Output the [X, Y] coordinate of the center of the cell containing the given text.  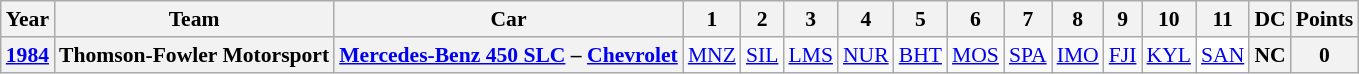
Car [508, 19]
4 [866, 19]
KYL [1169, 55]
Points [1325, 19]
NC [1270, 55]
BHT [920, 55]
5 [920, 19]
1 [712, 19]
Year [28, 19]
8 [1078, 19]
6 [976, 19]
MOS [976, 55]
NUR [866, 55]
IMO [1078, 55]
LMS [810, 55]
SIL [762, 55]
MNZ [712, 55]
Team [194, 19]
2 [762, 19]
Thomson-Fowler Motorsport [194, 55]
Mercedes-Benz 450 SLC – Chevrolet [508, 55]
SAN [1222, 55]
11 [1222, 19]
SPA [1028, 55]
FJI [1123, 55]
1984 [28, 55]
DC [1270, 19]
7 [1028, 19]
3 [810, 19]
10 [1169, 19]
9 [1123, 19]
0 [1325, 55]
